Extract the [X, Y] coordinate from the center of the cell holding the provided text.  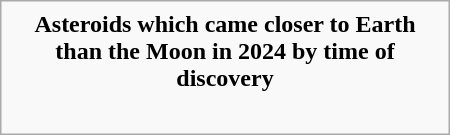
Asteroids which came closer to Earth than the Moon in 2024 by time of discovery [224, 51]
